Output the [X, Y] coordinate of the center of the cell containing the given text.  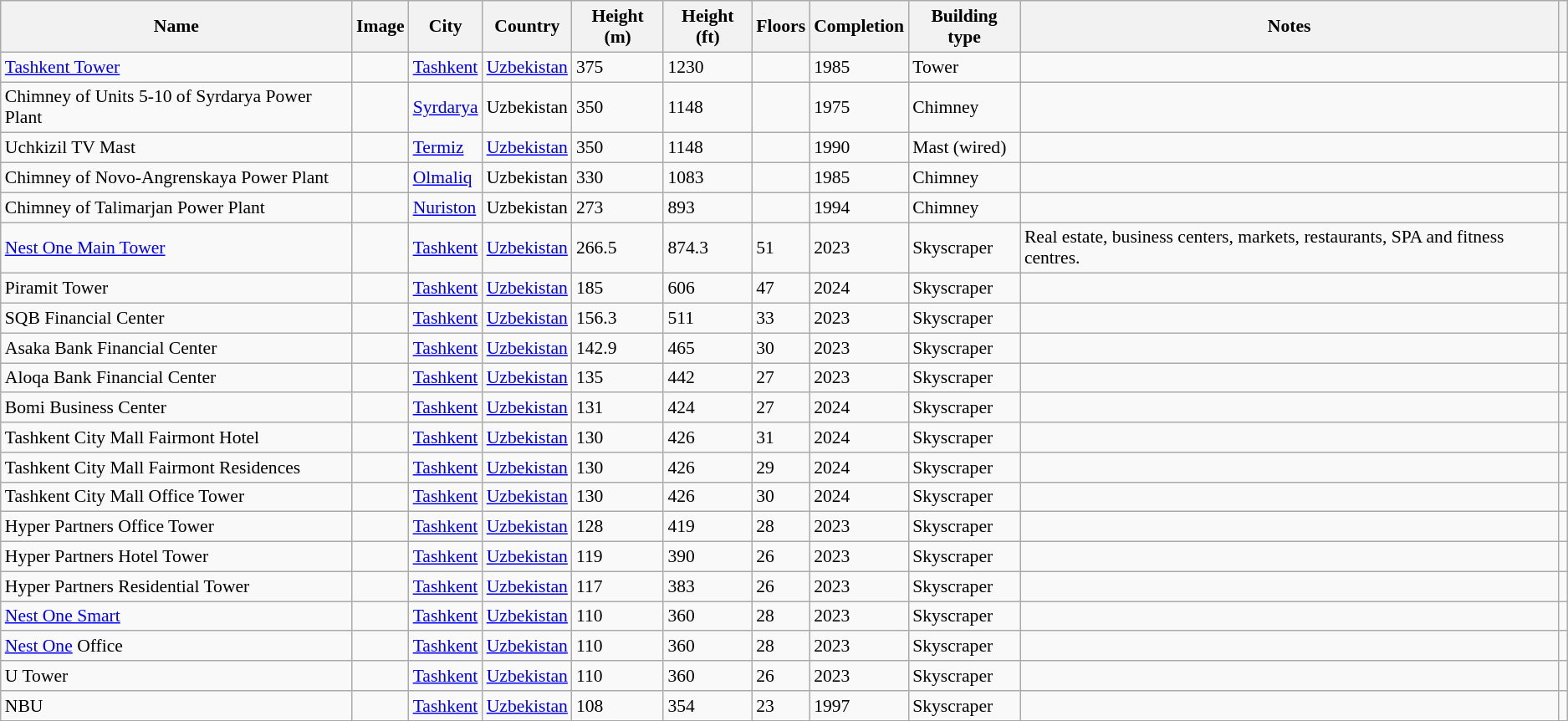
266.5 [617, 248]
Chimney of Units 5-10 of Syrdarya Power Plant [176, 107]
273 [617, 207]
Piramit Tower [176, 289]
119 [617, 557]
Hyper Partners Office Tower [176, 527]
Bomi Business Center [176, 408]
Height (m) [617, 27]
33 [781, 319]
Tower [964, 67]
1083 [707, 178]
1997 [859, 706]
390 [707, 557]
375 [617, 67]
Name [176, 27]
Building type [964, 27]
185 [617, 289]
874.3 [707, 248]
29 [781, 468]
108 [617, 706]
Nest One Main Tower [176, 248]
51 [781, 248]
Tashkent Tower [176, 67]
Image [381, 27]
Tashkent City Mall Office Tower [176, 497]
Chimney of Novo-Angrenskaya Power Plant [176, 178]
23 [781, 706]
1230 [707, 67]
Height (ft) [707, 27]
Notes [1290, 27]
Uchkizil TV Mast [176, 148]
Tashkent City Mall Fairmont Residences [176, 468]
Nest One Office [176, 647]
Real estate, business centers, markets, restaurants, SPA and fitness centres. [1290, 248]
893 [707, 207]
1975 [859, 107]
511 [707, 319]
142.9 [617, 348]
31 [781, 437]
Syrdarya [446, 107]
442 [707, 378]
City [446, 27]
Completion [859, 27]
Country [527, 27]
156.3 [617, 319]
Floors [781, 27]
419 [707, 527]
Nuriston [446, 207]
Hyper Partners Hotel Tower [176, 557]
NBU [176, 706]
Aloqa Bank Financial Center [176, 378]
606 [707, 289]
128 [617, 527]
383 [707, 586]
Termiz [446, 148]
47 [781, 289]
1994 [859, 207]
Tashkent City Mall Fairmont Hotel [176, 437]
131 [617, 408]
354 [707, 706]
Nest One Smart [176, 616]
465 [707, 348]
U Tower [176, 676]
Olmaliq [446, 178]
117 [617, 586]
135 [617, 378]
Mast (wired) [964, 148]
1990 [859, 148]
Asaka Bank Financial Center [176, 348]
424 [707, 408]
Chimney of Talimarjan Power Plant [176, 207]
SQB Financial Center [176, 319]
Hyper Partners Residential Tower [176, 586]
330 [617, 178]
